Extract the (x, y) coordinate from the center of the cell holding the provided text.  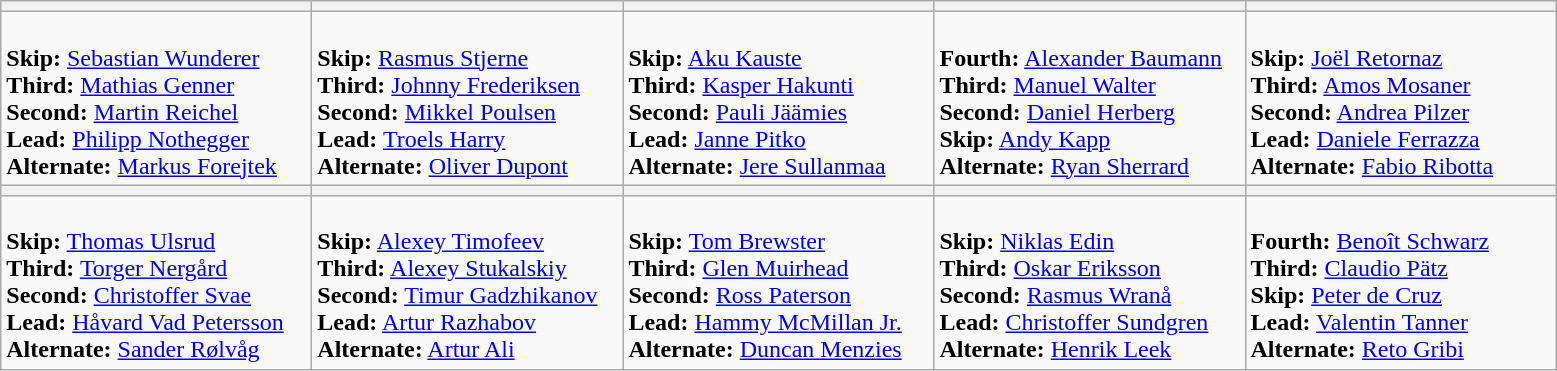
Skip: Thomas Ulsrud Third: Torger Nergård Second: Christoffer Svae Lead: Håvard Vad Petersson Alternate: Sander Rølvåg (156, 282)
Fourth: Alexander Baumann Third: Manuel Walter Second: Daniel Herberg Skip: Andy Kapp Alternate: Ryan Sherrard (1090, 98)
Skip: Rasmus Stjerne Third: Johnny Frederiksen Second: Mikkel Poulsen Lead: Troels Harry Alternate: Oliver Dupont (468, 98)
Skip: Alexey Timofeev Third: Alexey Stukalskiy Second: Timur Gadzhikanov Lead: Artur Razhabov Alternate: Artur Ali (468, 282)
Skip: Niklas Edin Third: Oskar Eriksson Second: Rasmus Wranå Lead: Christoffer Sundgren Alternate: Henrik Leek (1090, 282)
Fourth: Benoît Schwarz Third: Claudio Pätz Skip: Peter de Cruz Lead: Valentin Tanner Alternate: Reto Gribi (1400, 282)
Skip: Joël Retornaz Third: Amos Mosaner Second: Andrea Pilzer Lead: Daniele Ferrazza Alternate: Fabio Ribotta (1400, 98)
Skip: Aku Kauste Third: Kasper Hakunti Second: Pauli Jäämies Lead: Janne Pitko Alternate: Jere Sullanmaa (778, 98)
Skip: Sebastian Wunderer Third: Mathias Genner Second: Martin Reichel Lead: Philipp Nothegger Alternate: Markus Forejtek (156, 98)
Skip: Tom Brewster Third: Glen Muirhead Second: Ross Paterson Lead: Hammy McMillan Jr. Alternate: Duncan Menzies (778, 282)
